For the text-containing cell, return its midpoint in (X, Y) coordinate format. 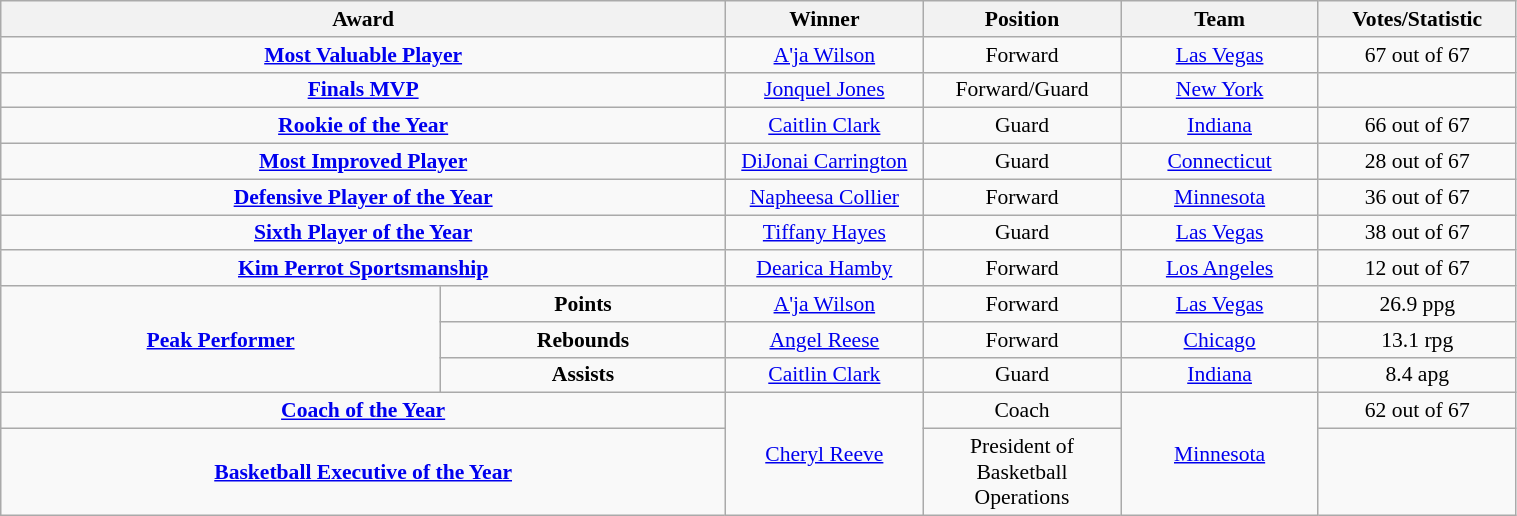
Votes/Statistic (1417, 19)
Forward/Guard (1022, 90)
Tiffany Hayes (825, 233)
Napheesa Collier (825, 197)
Most Valuable Player (364, 55)
66 out of 67 (1417, 126)
Sixth Player of the Year (364, 233)
38 out of 67 (1417, 233)
Dearica Hamby (825, 269)
President of Basketball Operations (1022, 472)
62 out of 67 (1417, 411)
12 out of 67 (1417, 269)
Rookie of the Year (364, 126)
Los Angeles (1220, 269)
Jonquel Jones (825, 90)
67 out of 67 (1417, 55)
Kim Perrot Sportsmanship (364, 269)
Basketball Executive of the Year (364, 472)
Points (582, 304)
Award (364, 19)
New York (1220, 90)
28 out of 67 (1417, 162)
Cheryl Reeve (825, 454)
Finals MVP (364, 90)
Connecticut (1220, 162)
DiJonai Carrington (825, 162)
Winner (825, 19)
Coach of the Year (364, 411)
Defensive Player of the Year (364, 197)
Coach (1022, 411)
Most Improved Player (364, 162)
13.1 rpg (1417, 340)
Chicago (1220, 340)
8.4 apg (1417, 375)
26.9 ppg (1417, 304)
36 out of 67 (1417, 197)
Peak Performer (221, 340)
Angel Reese (825, 340)
Team (1220, 19)
Assists (582, 375)
Position (1022, 19)
Rebounds (582, 340)
